Determine the [x, y] coordinate at the center of the cell enclosing the given text.  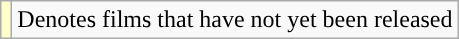
Denotes films that have not yet been released [235, 20]
